Pinpoint the cell where the given text exists, returning its [x, y] midpoint coordinate. 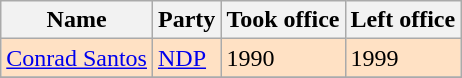
NDP [186, 58]
Took office [283, 20]
Left office [403, 20]
1990 [283, 58]
1999 [403, 58]
Name [77, 20]
Conrad Santos [77, 58]
Party [186, 20]
